Output the (x, y) coordinate of the center of the cell containing the given text.  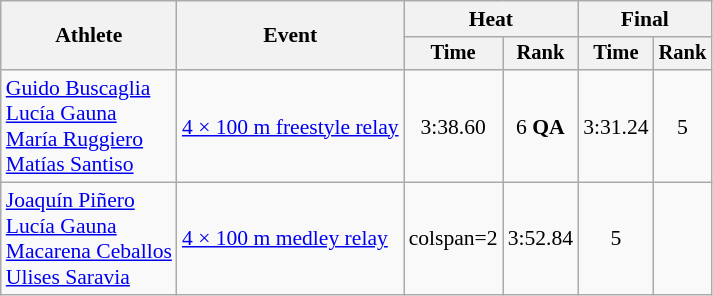
Final (644, 19)
Athlete (89, 36)
Heat (492, 19)
4 × 100 m freestyle relay (290, 126)
4 × 100 m medley relay (290, 239)
colspan=2 (454, 239)
6 QA (540, 126)
3:52.84 (540, 239)
Guido BuscagliaLucía GaunaMaría RuggieroMatías Santiso (89, 126)
3:31.24 (616, 126)
Event (290, 36)
3:38.60 (454, 126)
Joaquín PiñeroLucía GaunaMacarena CeballosUlises Saravia (89, 239)
